Determine the (x, y) coordinate at the center of the cell enclosing the given text.  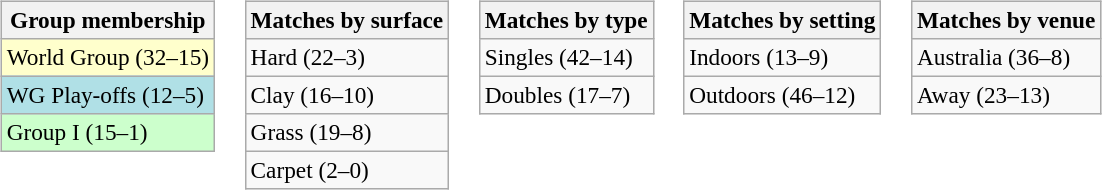
Matches by surface (346, 20)
Outdoors (46–12) (782, 95)
Indoors (13–9) (782, 57)
Hard (22–3) (346, 57)
Away (23–13) (1006, 95)
Matches by type (566, 20)
Carpet (2–0) (346, 171)
Group membership (108, 20)
Doubles (17–7) (566, 95)
Australia (36–8) (1006, 57)
Matches by setting (782, 20)
Clay (16–10) (346, 95)
Singles (42–14) (566, 57)
WG Play-offs (12–5) (108, 95)
Group I (15–1) (108, 133)
Grass (19–8) (346, 133)
World Group (32–15) (108, 57)
Matches by venue (1006, 20)
